Determine the (X, Y) coordinate at the center of the cell enclosing the given text.  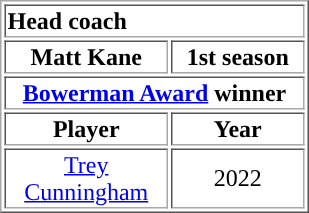
Bowerman Award winner (154, 92)
Head coach (154, 20)
Matt Kane (86, 56)
1st season (238, 56)
Player (86, 128)
Trey Cunningham (86, 178)
2022 (238, 178)
Year (238, 128)
